Locate the cell with the specified text and output its [X, Y] center coordinate. 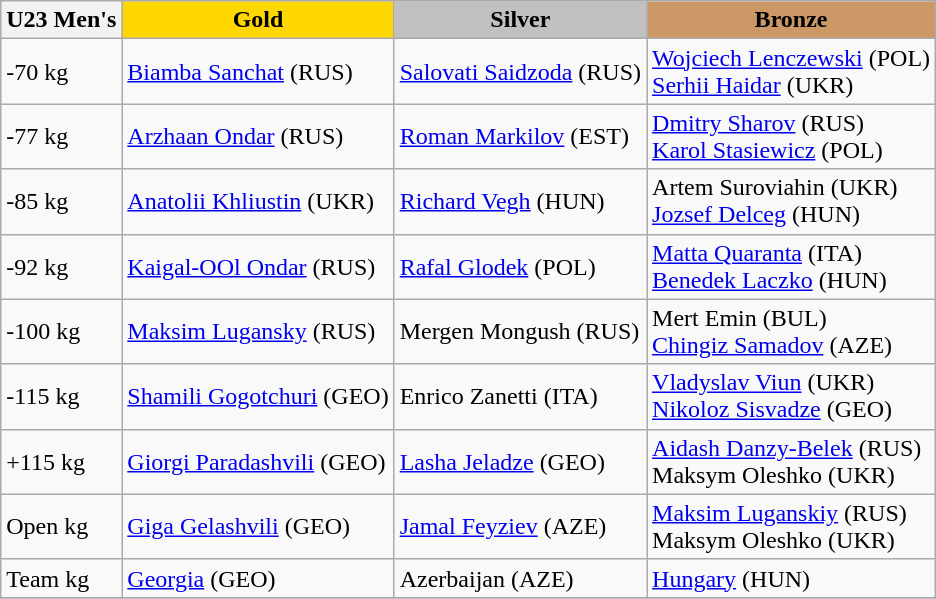
Matta Quaranta (ITA) Benedek Laczko (HUN) [792, 266]
Kaigal-OOl Ondar (RUS) [258, 266]
Enrico Zanetti (ITA) [520, 396]
Lasha Jeladze (GEO) [520, 462]
-70 kg [62, 72]
Vladyslav Viun (UKR) Nikoloz Sisvadze (GEO) [792, 396]
Dmitry Sharov (RUS) Karol Stasiewicz (POL) [792, 136]
Hungary (HUN) [792, 578]
Richard Vegh (HUN) [520, 202]
Azerbaijan (AZE) [520, 578]
Anatolii Khliustin (UKR) [258, 202]
U23 Men's [62, 20]
Georgia (GEO) [258, 578]
Biamba Sanchat (RUS) [258, 72]
-100 kg [62, 332]
Silver [520, 20]
Open kg [62, 526]
Shamili Gogotchuri (GEO) [258, 396]
Bronze [792, 20]
Artem Suroviahin (UKR) Jozsef Delceg (HUN) [792, 202]
Salovati Saidzoda (RUS) [520, 72]
Wojciech Lenczewski (POL) Serhii Haidar (UKR) [792, 72]
Giga Gelashvili (GEO) [258, 526]
Giorgi Paradashvili (GEO) [258, 462]
+115 kg [62, 462]
Aidash Danzy-Belek (RUS) Maksym Oleshko (UKR) [792, 462]
Maksim Luganskiy (RUS) Maksym Oleshko (UKR) [792, 526]
-115 kg [62, 396]
-92 kg [62, 266]
Team kg [62, 578]
Rafal Glodek (POL) [520, 266]
-77 kg [62, 136]
Maksim Lugansky (RUS) [258, 332]
Arzhaan Ondar (RUS) [258, 136]
Roman Markilov (EST) [520, 136]
Gold [258, 20]
Jamal Feyziev (AZE) [520, 526]
Mergen Mongush (RUS) [520, 332]
Mert Emin (BUL) Chingiz Samadov (AZE) [792, 332]
-85 kg [62, 202]
